Provide the (x, y) coordinate of the cell's center where the given text is located.  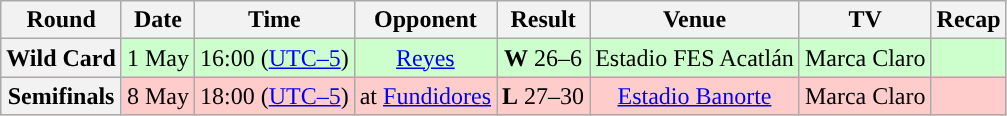
Recap (968, 20)
Round (62, 20)
Semifinals (62, 96)
1 May (158, 58)
18:00 (UTC–5) (274, 96)
Time (274, 20)
at Fundidores (425, 96)
8 May (158, 96)
Reyes (425, 58)
W 26–6 (544, 58)
L 27–30 (544, 96)
Result (544, 20)
16:00 (UTC–5) (274, 58)
Wild Card (62, 58)
TV (865, 20)
Estadio FES Acatlán (695, 58)
Date (158, 20)
Opponent (425, 20)
Venue (695, 20)
Estadio Banorte (695, 96)
